Detect which cell encompasses the target text, then output its (x, y) center coordinate. 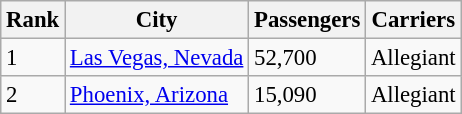
Phoenix, Arizona (157, 95)
Passengers (308, 20)
Carriers (414, 20)
Las Vegas, Nevada (157, 58)
15,090 (308, 95)
1 (33, 58)
City (157, 20)
Rank (33, 20)
2 (33, 95)
52,700 (308, 58)
